Determine the [x, y] coordinate at the center of the cell enclosing the given text.  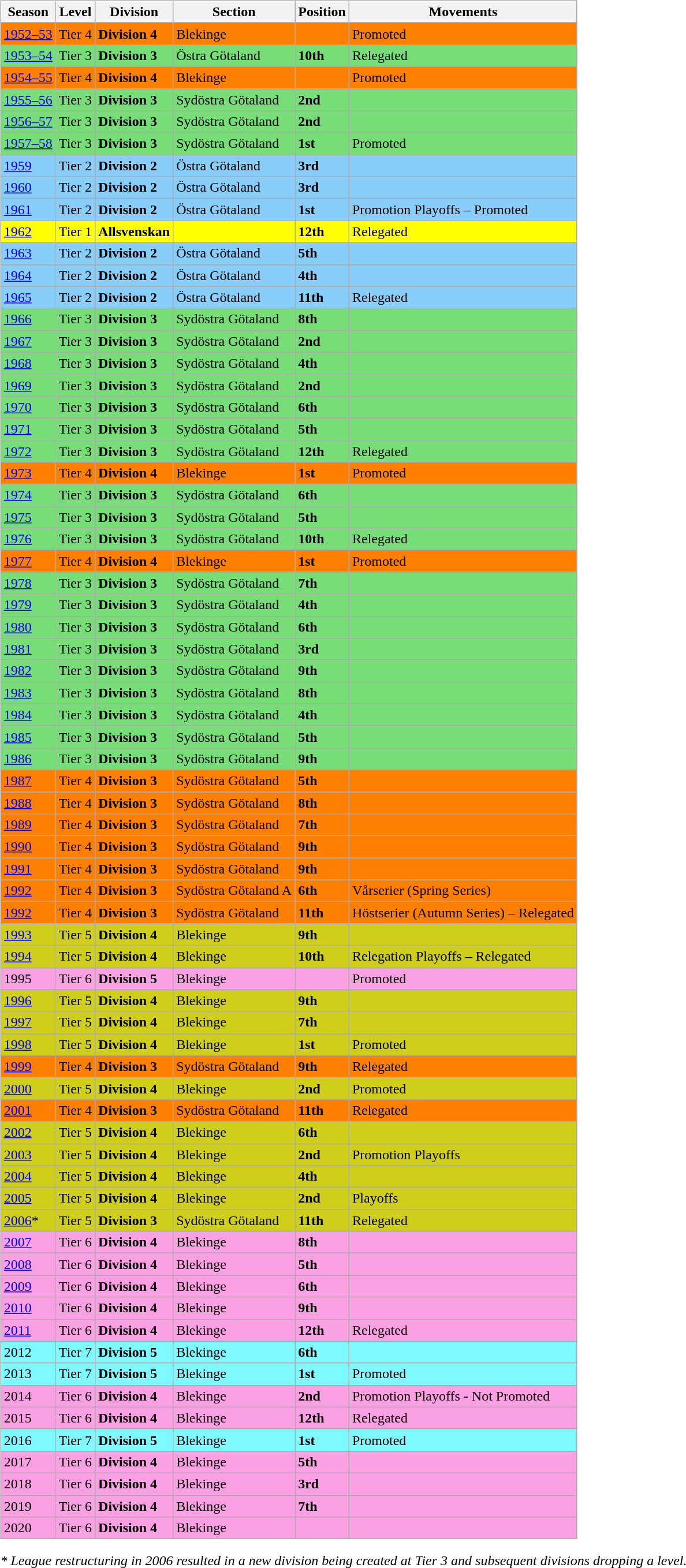
2008 [28, 1264]
2009 [28, 1286]
1995 [28, 979]
Section [234, 12]
1959 [28, 166]
1961 [28, 210]
1965 [28, 297]
2005 [28, 1199]
1975 [28, 517]
1953–54 [28, 55]
1972 [28, 451]
1954–55 [28, 77]
2015 [28, 1418]
1971 [28, 429]
1999 [28, 1066]
1983 [28, 693]
Tier 1 [75, 232]
2014 [28, 1396]
2000 [28, 1088]
1991 [28, 869]
Allsvenskan [134, 232]
1955–56 [28, 100]
1960 [28, 188]
Promotion Playoffs – Promoted [463, 210]
1964 [28, 275]
1957–58 [28, 144]
2020 [28, 1528]
Relegation Playoffs – Relegated [463, 957]
1963 [28, 253]
1981 [28, 649]
Promotion Playoffs [463, 1154]
Division [134, 12]
1980 [28, 627]
2002 [28, 1132]
1998 [28, 1044]
1968 [28, 363]
1988 [28, 803]
Vårserier (Spring Series) [463, 891]
1962 [28, 232]
1984 [28, 715]
2017 [28, 1462]
1997 [28, 1022]
Movements [463, 12]
2016 [28, 1440]
1982 [28, 671]
2013 [28, 1374]
1956–57 [28, 122]
Season [28, 12]
Position [322, 12]
Sydöstra Götaland A [234, 891]
1989 [28, 825]
2007 [28, 1242]
2018 [28, 1484]
1973 [28, 473]
1993 [28, 935]
1974 [28, 495]
1986 [28, 759]
1977 [28, 561]
2012 [28, 1352]
1990 [28, 847]
1967 [28, 341]
1976 [28, 539]
2001 [28, 1110]
2004 [28, 1177]
1979 [28, 605]
Level [75, 12]
2019 [28, 1506]
1969 [28, 385]
1966 [28, 319]
1985 [28, 737]
2006* [28, 1220]
2003 [28, 1154]
1970 [28, 407]
1994 [28, 957]
2010 [28, 1308]
1978 [28, 583]
1952–53 [28, 33]
Playoffs [463, 1199]
Promotion Playoffs - Not Promoted [463, 1396]
Höstserier (Autumn Series) – Relegated [463, 913]
1987 [28, 781]
2011 [28, 1330]
1996 [28, 1000]
